Detect which cell encompasses the target text, then output its (X, Y) center coordinate. 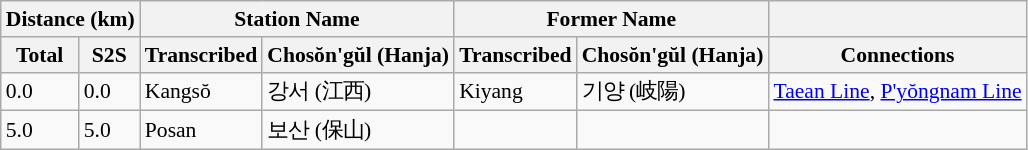
기양 (岐陽) (673, 92)
Connections (897, 55)
Distance (km) (70, 19)
Taean Line, P'yŏngnam Line (897, 92)
S2S (110, 55)
Kangsŏ (201, 92)
Posan (201, 130)
Total (40, 55)
보산 (保山) (358, 130)
Kiyang (515, 92)
강서 (江西) (358, 92)
Station Name (297, 19)
Former Name (611, 19)
